Search for the cell housing the specified text and yield its [X, Y] center coordinate. 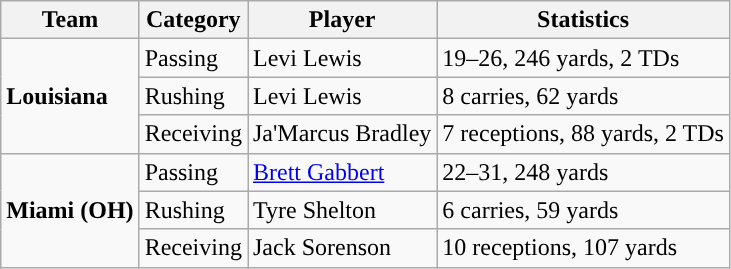
7 receptions, 88 yards, 2 TDs [584, 134]
Jack Sorenson [342, 248]
22–31, 248 yards [584, 172]
Louisiana [70, 96]
19–26, 246 yards, 2 TDs [584, 58]
Miami (OH) [70, 210]
6 carries, 59 yards [584, 210]
Player [342, 20]
Statistics [584, 20]
10 receptions, 107 yards [584, 248]
Ja'Marcus Bradley [342, 134]
Brett Gabbert [342, 172]
Team [70, 20]
Tyre Shelton [342, 210]
8 carries, 62 yards [584, 96]
Category [193, 20]
